Search for the cell housing the specified text and yield its [X, Y] center coordinate. 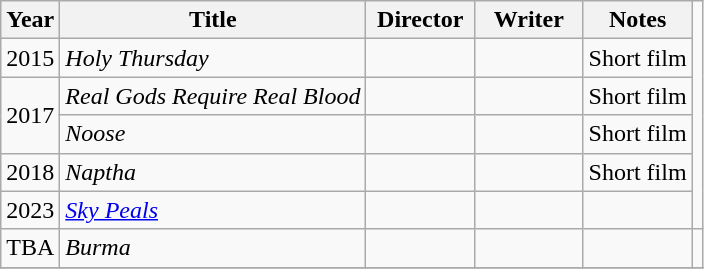
2015 [30, 58]
TBA [30, 248]
Sky Peals [213, 210]
Year [30, 20]
Writer [528, 20]
2018 [30, 172]
Burma [213, 248]
Holy Thursday [213, 58]
Notes [638, 20]
2017 [30, 115]
2023 [30, 210]
Title [213, 20]
Noose [213, 134]
Real Gods Require Real Blood [213, 96]
Director [420, 20]
Naptha [213, 172]
